Find where the given text appears and provide that cell's center as [X, Y] coordinate. 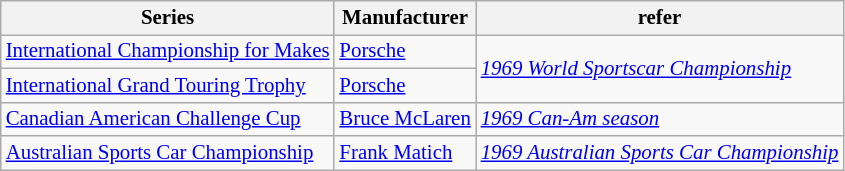
Australian Sports Car Championship [168, 153]
1969 Australian Sports Car Championship [660, 153]
Bruce McLaren [404, 119]
Series [168, 18]
International Grand Touring Trophy [168, 85]
International Championship for Makes [168, 51]
1969 World Sportscar Championship [660, 68]
Manufacturer [404, 18]
Canadian American Challenge Cup [168, 119]
Frank Matich [404, 153]
1969 Can-Am season [660, 119]
refer [660, 18]
